Extract the [x, y] coordinate from the center of the cell holding the provided text.  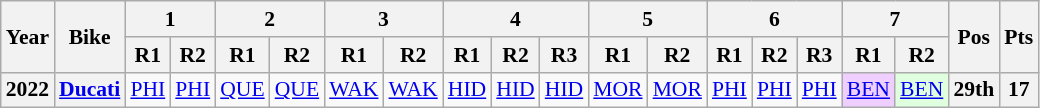
7 [896, 19]
Ducati [90, 90]
3 [384, 19]
5 [648, 19]
29th [974, 90]
6 [774, 19]
2 [270, 19]
Year [28, 36]
Bike [90, 36]
Pos [974, 36]
2022 [28, 90]
Pts [1018, 36]
17 [1018, 90]
1 [170, 19]
4 [516, 19]
